From the cell containing the given text, extract its center point as (X, Y) coordinate. 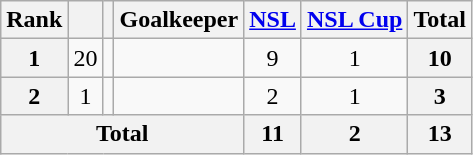
10 (440, 58)
NSL Cup (354, 20)
9 (273, 58)
20 (86, 58)
3 (440, 96)
13 (440, 134)
NSL (273, 20)
Rank (34, 20)
11 (273, 134)
Goalkeeper (179, 20)
